From the cell containing the given text, extract its center point as [X, Y] coordinate. 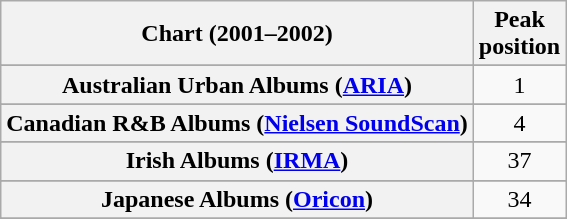
Irish Albums (IRMA) [238, 161]
Peakposition [519, 34]
1 [519, 85]
Japanese Albums (Oricon) [238, 199]
Chart (2001–2002) [238, 34]
34 [519, 199]
Australian Urban Albums (ARIA) [238, 85]
37 [519, 161]
Canadian R&B Albums (Nielsen SoundScan) [238, 123]
4 [519, 123]
